For the text-containing cell, return its midpoint in (x, y) coordinate format. 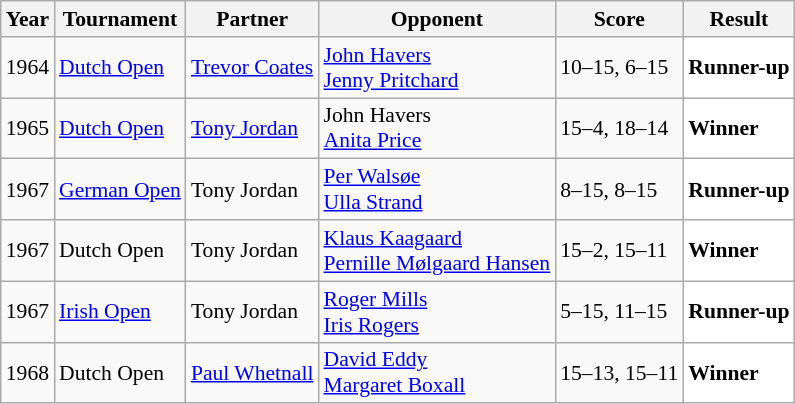
15–2, 15–11 (619, 250)
Per Walsøe Ulla Strand (436, 190)
Score (619, 19)
10–15, 6–15 (619, 68)
15–13, 15–11 (619, 372)
Irish Open (120, 312)
1965 (28, 128)
David Eddy Margaret Boxall (436, 372)
Klaus Kaagaard Pernille Mølgaard Hansen (436, 250)
Tournament (120, 19)
Result (738, 19)
Partner (252, 19)
1968 (28, 372)
1964 (28, 68)
John Havers Jenny Pritchard (436, 68)
Year (28, 19)
8–15, 8–15 (619, 190)
Paul Whetnall (252, 372)
Opponent (436, 19)
5–15, 11–15 (619, 312)
Trevor Coates (252, 68)
Roger Mills Iris Rogers (436, 312)
John Havers Anita Price (436, 128)
15–4, 18–14 (619, 128)
German Open (120, 190)
